Scan for the cell matching the given text and deliver its [X, Y] coordinate at center. 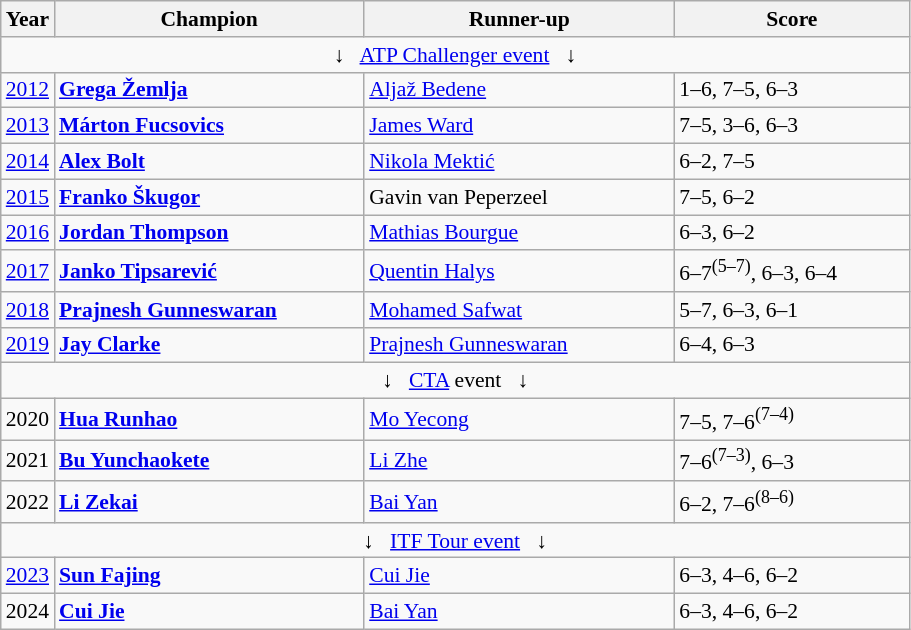
Grega Žemlja [209, 90]
6–2, 7–5 [792, 162]
2017 [28, 272]
Jay Clarke [209, 345]
Hua Runhao [209, 420]
Márton Fucsovics [209, 126]
James Ward [519, 126]
Aljaž Bedene [519, 90]
Janko Tipsarević [209, 272]
2014 [28, 162]
Nikola Mektić [519, 162]
7–5, 6–2 [792, 197]
2022 [28, 502]
↓ ITF Tour event ↓ [456, 541]
Bu Yunchaokete [209, 460]
↓ CTA event ↓ [456, 381]
2021 [28, 460]
6–7(5–7), 6–3, 6–4 [792, 272]
7–5, 7–6(7–4) [792, 420]
7–6(7–3), 6–3 [792, 460]
2024 [28, 612]
Mohamed Safwat [519, 310]
2018 [28, 310]
6–3, 6–2 [792, 233]
2016 [28, 233]
Mathias Bourgue [519, 233]
Li Zhe [519, 460]
Runner-up [519, 19]
Mo Yecong [519, 420]
Year [28, 19]
Champion [209, 19]
Quentin Halys [519, 272]
1–6, 7–5, 6–3 [792, 90]
6–4, 6–3 [792, 345]
2013 [28, 126]
2015 [28, 197]
2012 [28, 90]
2023 [28, 576]
Alex Bolt [209, 162]
2020 [28, 420]
Franko Škugor [209, 197]
5–7, 6–3, 6–1 [792, 310]
↓ ATP Challenger event ↓ [456, 55]
7–5, 3–6, 6–3 [792, 126]
6–2, 7–6(8–6) [792, 502]
Li Zekai [209, 502]
2019 [28, 345]
Sun Fajing [209, 576]
Gavin van Peperzeel [519, 197]
Jordan Thompson [209, 233]
Score [792, 19]
